Return the (x, y) coordinate for the center point of the cell that contains the specified text.  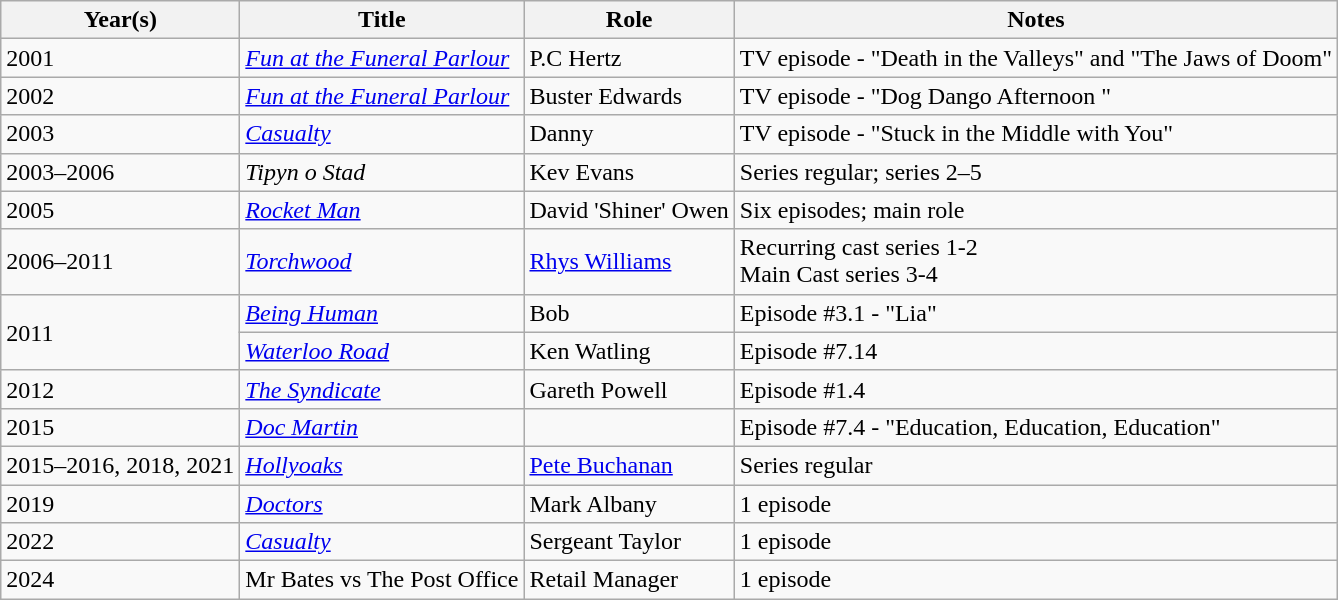
Torchwood (382, 262)
P.C Hertz (629, 58)
TV episode - "Dog Dango Afternoon " (1036, 96)
David 'Shiner' Owen (629, 210)
2002 (120, 96)
Doc Martin (382, 427)
TV episode - "Stuck in the Middle with You" (1036, 134)
2003 (120, 134)
Waterloo Road (382, 351)
The Syndicate (382, 389)
Doctors (382, 503)
Episode #1.4 (1036, 389)
Retail Manager (629, 580)
2003–2006 (120, 172)
Notes (1036, 20)
Role (629, 20)
Tipyn o Stad (382, 172)
Six episodes; main role (1036, 210)
Recurring cast series 1-2Main Cast series 3-4 (1036, 262)
Series regular; series 2–5 (1036, 172)
Series regular (1036, 465)
2011 (120, 332)
Bob (629, 313)
Episode #3.1 - "Lia" (1036, 313)
2015–2016, 2018, 2021 (120, 465)
Gareth Powell (629, 389)
Year(s) (120, 20)
Sergeant Taylor (629, 542)
Kev Evans (629, 172)
2006–2011 (120, 262)
Hollyoaks (382, 465)
2019 (120, 503)
2015 (120, 427)
Danny (629, 134)
2024 (120, 580)
Mark Albany (629, 503)
2001 (120, 58)
Ken Watling (629, 351)
2022 (120, 542)
Rocket Man (382, 210)
Being Human (382, 313)
Buster Edwards (629, 96)
Mr Bates vs The Post Office (382, 580)
2012 (120, 389)
Pete Buchanan (629, 465)
Episode #7.4 - "Education, Education, Education" (1036, 427)
Rhys Williams (629, 262)
2005 (120, 210)
TV episode - "Death in the Valleys" and "The Jaws of Doom" (1036, 58)
Title (382, 20)
Episode #7.14 (1036, 351)
